Determine the (x, y) coordinate at the center of the cell enclosing the given text.  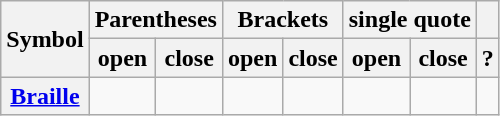
Brackets (282, 20)
single quote (410, 20)
Parentheses (156, 20)
Symbol (45, 39)
Braille (45, 96)
? (488, 58)
